Scan for the cell matching the given text and deliver its [x, y] coordinate at center. 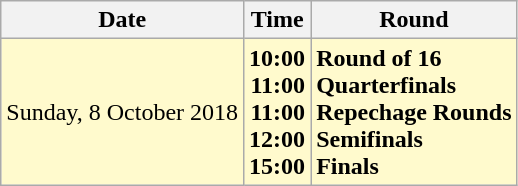
Date [122, 20]
Round of 16QuarterfinalsRepechage RoundsSemifinalsFinals [414, 112]
Sunday, 8 October 2018 [122, 112]
Round [414, 20]
Time [278, 20]
10:0011:0011:0012:0015:00 [278, 112]
